Output the [x, y] coordinate of the center of the cell containing the given text.  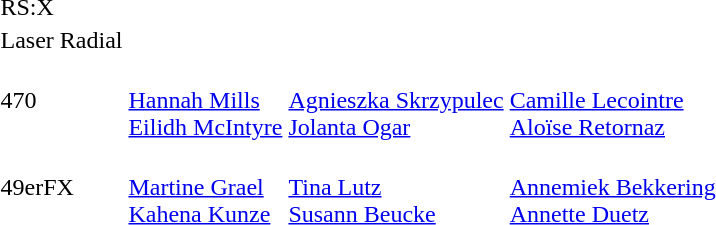
Agnieszka SkrzypulecJolanta Ogar [396, 100]
Hannah MillsEilidh McIntyre [206, 100]
